Provide the [X, Y] coordinate of the cell's center where the given text is located.  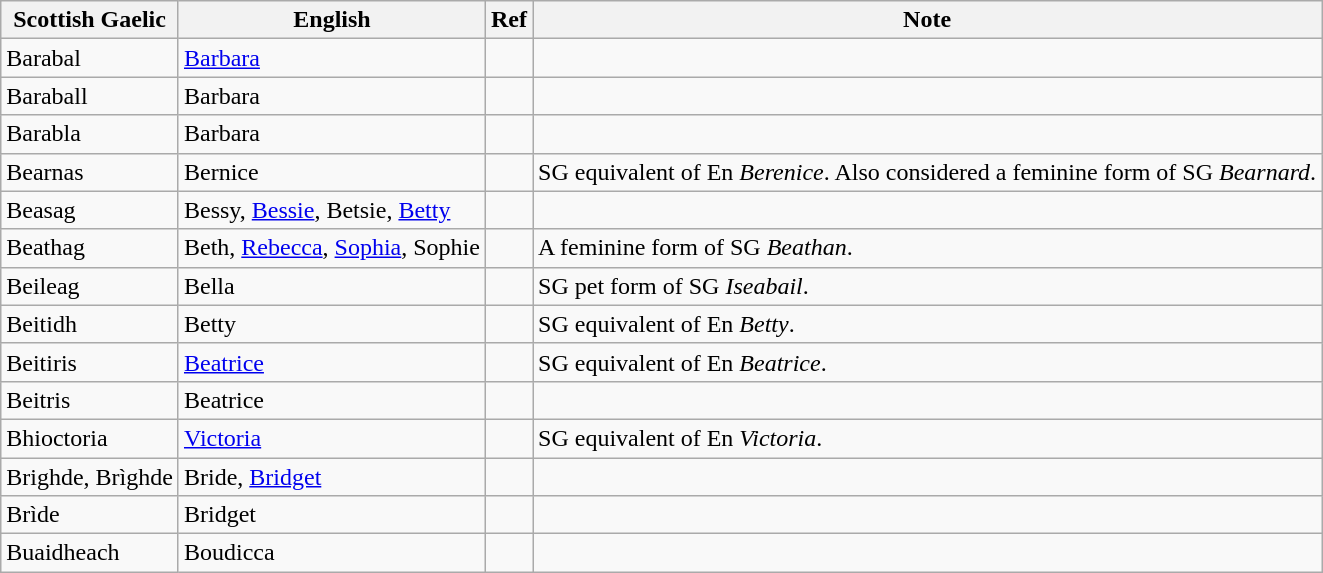
Betty [332, 324]
Barabal [90, 58]
Barabla [90, 134]
Scottish Gaelic [90, 20]
Boudicca [332, 553]
Beileag [90, 286]
Beasag [90, 210]
English [332, 20]
SG equivalent of En Beatrice. [928, 362]
Bearnas [90, 172]
Bhioctoria [90, 438]
Beathag [90, 248]
Note [928, 20]
Bernice [332, 172]
A feminine form of SG Beathan. [928, 248]
Beitidh [90, 324]
Baraball [90, 96]
Brighde, Brìghde [90, 477]
Ref [508, 20]
SG pet form of SG Iseabail. [928, 286]
Bride, Bridget [332, 477]
SG equivalent of En Berenice. Also considered a feminine form of SG Bearnard. [928, 172]
Beth, Rebecca, Sophia, Sophie [332, 248]
Beitris [90, 400]
Bessy, Bessie, Betsie, Betty [332, 210]
SG equivalent of En Betty. [928, 324]
Victoria [332, 438]
Bella [332, 286]
Bridget [332, 515]
Buaidheach [90, 553]
SG equivalent of En Victoria. [928, 438]
Brìde [90, 515]
Beitiris [90, 362]
